Locate the cell with the specified text and output its [X, Y] center coordinate. 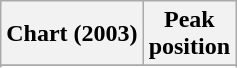
Chart (2003) [72, 34]
Peakposition [189, 34]
